Scan for the cell matching the given text and deliver its [X, Y] coordinate at center. 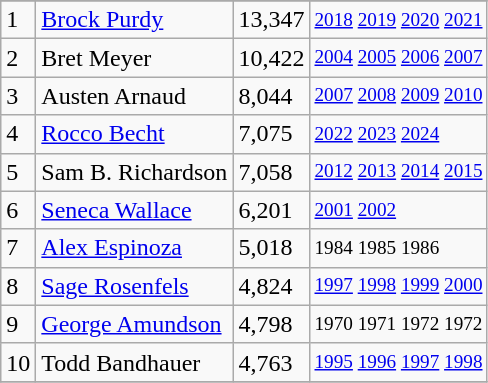
4,798 [272, 324]
5,018 [272, 248]
1997 1998 1999 2000 [398, 286]
Bret Meyer [134, 58]
8,044 [272, 96]
8 [18, 286]
2018 2019 2020 2021 [398, 20]
7,075 [272, 134]
5 [18, 172]
9 [18, 324]
1995 1996 1997 1998 [398, 362]
Seneca Wallace [134, 210]
3 [18, 96]
7 [18, 248]
2007 2008 2009 2010 [398, 96]
4,824 [272, 286]
7,058 [272, 172]
2022 2023 2024 [398, 134]
Brock Purdy [134, 20]
13,347 [272, 20]
Alex Espinoza [134, 248]
1984 1985 1986 [398, 248]
4,763 [272, 362]
6,201 [272, 210]
2004 2005 2006 2007 [398, 58]
1970 1971 1972 1972 [398, 324]
George Amundson [134, 324]
1 [18, 20]
2012 2013 2014 2015 [398, 172]
2 [18, 58]
Austen Arnaud [134, 96]
10,422 [272, 58]
6 [18, 210]
Todd Bandhauer [134, 362]
Sage Rosenfels [134, 286]
Rocco Becht [134, 134]
4 [18, 134]
Sam B. Richardson [134, 172]
10 [18, 362]
2001 2002 [398, 210]
